Scan for the cell matching the given text and deliver its (X, Y) coordinate at center. 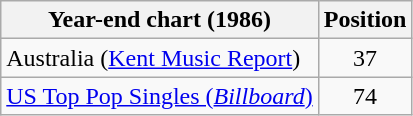
Year-end chart (1986) (160, 20)
74 (365, 96)
US Top Pop Singles (Billboard) (160, 96)
37 (365, 58)
Australia (Kent Music Report) (160, 58)
Position (365, 20)
